Determine the [x, y] coordinate at the center of the cell enclosing the given text.  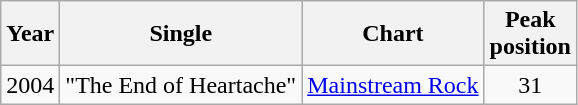
31 [530, 85]
Mainstream Rock [393, 85]
"The End of Heartache" [181, 85]
2004 [30, 85]
Chart [393, 34]
Year [30, 34]
Single [181, 34]
Peakposition [530, 34]
